Search for the cell housing the specified text and yield its (X, Y) center coordinate. 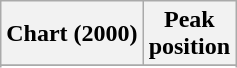
Chart (2000) (72, 34)
Peak position (189, 34)
